Detect which cell encompasses the target text, then output its (x, y) center coordinate. 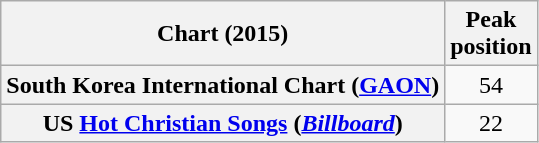
South Korea International Chart (GAON) (223, 85)
54 (491, 85)
US Hot Christian Songs (Billboard) (223, 123)
22 (491, 123)
Peak position (491, 34)
Chart (2015) (223, 34)
